For the text-containing cell, return its midpoint in [X, Y] coordinate format. 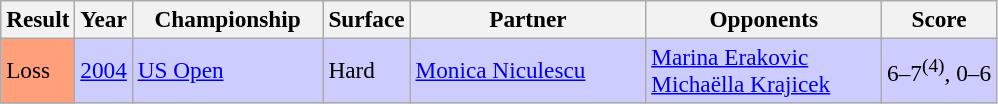
US Open [228, 70]
6–7(4), 0–6 [940, 70]
Hard [366, 70]
Loss [38, 70]
Partner [528, 19]
Year [104, 19]
Marina Erakovic Michaëlla Krajicek [764, 70]
Championship [228, 19]
Opponents [764, 19]
Result [38, 19]
2004 [104, 70]
Surface [366, 19]
Score [940, 19]
Monica Niculescu [528, 70]
